Find where the given text appears and provide that cell's center as [X, Y] coordinate. 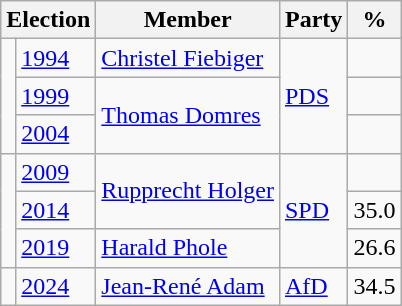
Jean-René Adam [188, 286]
Election [48, 20]
Thomas Domres [188, 115]
Member [188, 20]
Party [313, 20]
2019 [56, 248]
PDS [313, 96]
1994 [56, 58]
2009 [56, 172]
% [374, 20]
2014 [56, 210]
2024 [56, 286]
SPD [313, 210]
AfD [313, 286]
1999 [56, 96]
Rupprecht Holger [188, 191]
Harald Phole [188, 248]
34.5 [374, 286]
26.6 [374, 248]
35.0 [374, 210]
Christel Fiebiger [188, 58]
2004 [56, 134]
